Output the [x, y] coordinate of the center of the cell containing the given text.  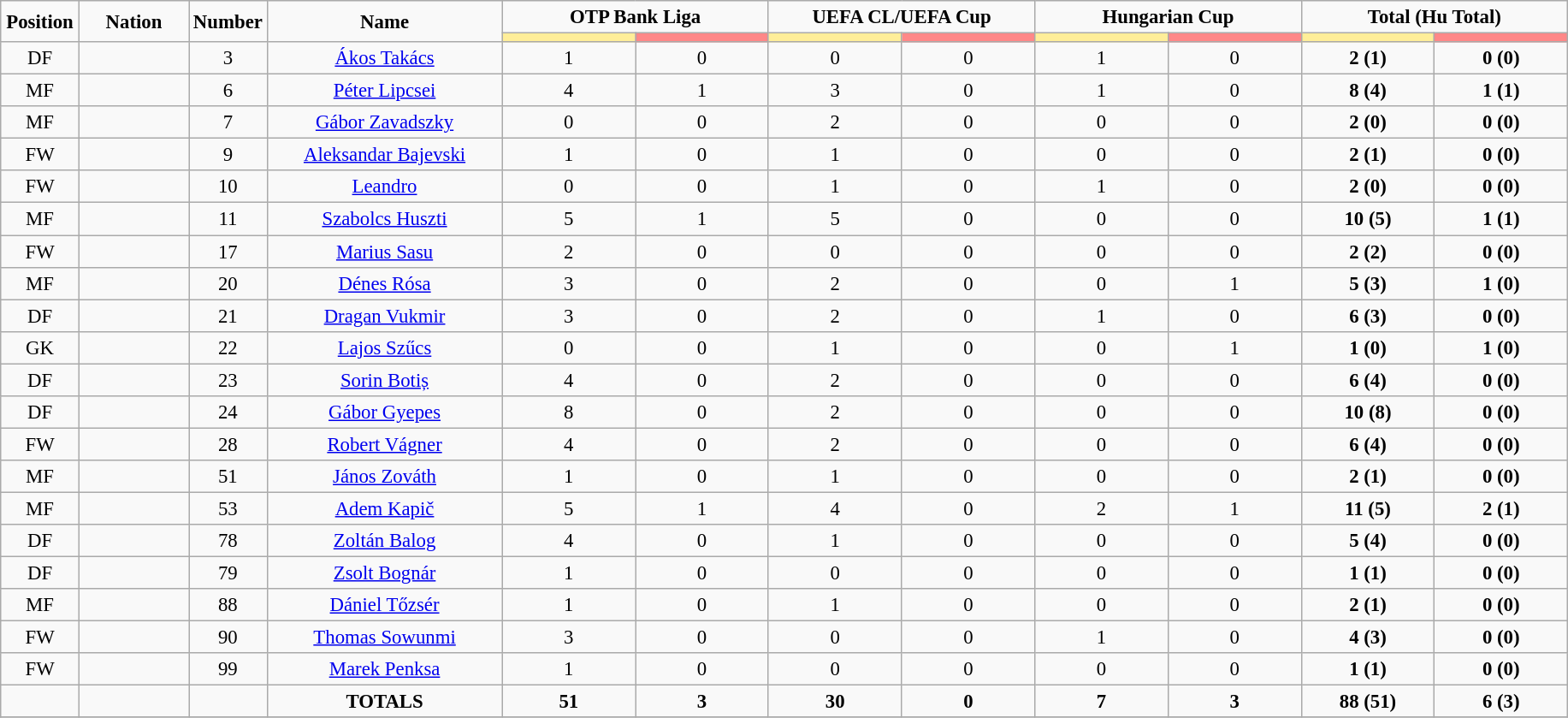
90 [228, 638]
Number [228, 21]
30 [835, 702]
Hungarian Cup [1169, 17]
5 (3) [1368, 283]
8 [569, 412]
Robert Vágner [385, 444]
88 (51) [1368, 702]
8 (4) [1368, 91]
Zoltán Balog [385, 541]
4 (3) [1368, 638]
79 [228, 573]
10 [228, 187]
Adem Kapič [385, 508]
Total (Hu Total) [1435, 17]
9 [228, 155]
UEFA CL/UEFA Cup [902, 17]
17 [228, 252]
10 (5) [1368, 219]
Marius Sasu [385, 252]
Position [40, 21]
Péter Lipcsei [385, 91]
Ákos Takács [385, 58]
Szabolcs Huszti [385, 219]
Aleksandar Bajevski [385, 155]
28 [228, 444]
TOTALS [385, 702]
21 [228, 316]
Name [385, 21]
GK [40, 347]
Sorin Botiș [385, 380]
Marek Penksa [385, 669]
20 [228, 283]
53 [228, 508]
Thomas Sowunmi [385, 638]
2 (2) [1368, 252]
10 (8) [1368, 412]
88 [228, 605]
22 [228, 347]
Gábor Zavadszky [385, 122]
OTP Bank Liga [635, 17]
78 [228, 541]
11 [228, 219]
23 [228, 380]
Dániel Tőzsér [385, 605]
Lajos Szűcs [385, 347]
Dénes Rósa [385, 283]
6 [228, 91]
24 [228, 412]
Leandro [385, 187]
5 (4) [1368, 541]
János Zováth [385, 477]
Zsolt Bognár [385, 573]
Nation [133, 21]
Dragan Vukmir [385, 316]
11 (5) [1368, 508]
99 [228, 669]
Gábor Gyepes [385, 412]
